Scan for the cell matching the given text and deliver its (x, y) coordinate at center. 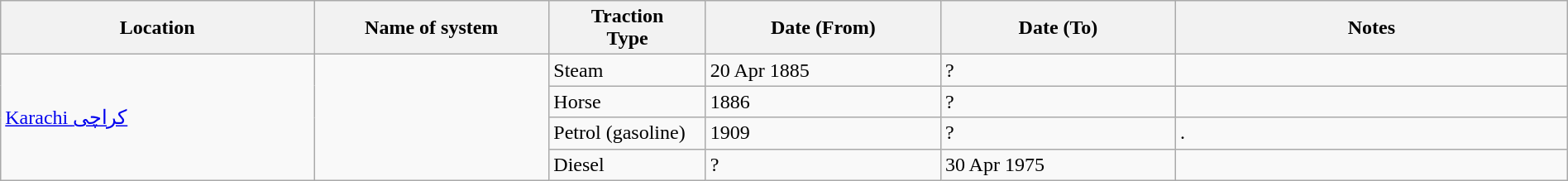
Petrol (gasoline) (627, 133)
Location (157, 28)
Name of system (432, 28)
TractionType (627, 28)
1909 (823, 133)
Diesel (627, 164)
1886 (823, 102)
20 Apr 1885 (823, 70)
30 Apr 1975 (1058, 164)
Date (To) (1058, 28)
. (1372, 133)
Date (From) (823, 28)
Notes (1372, 28)
Steam (627, 70)
Karachi كراچى (157, 117)
Horse (627, 102)
